Return the (x, y) coordinate for the center point of the cell that contains the specified text.  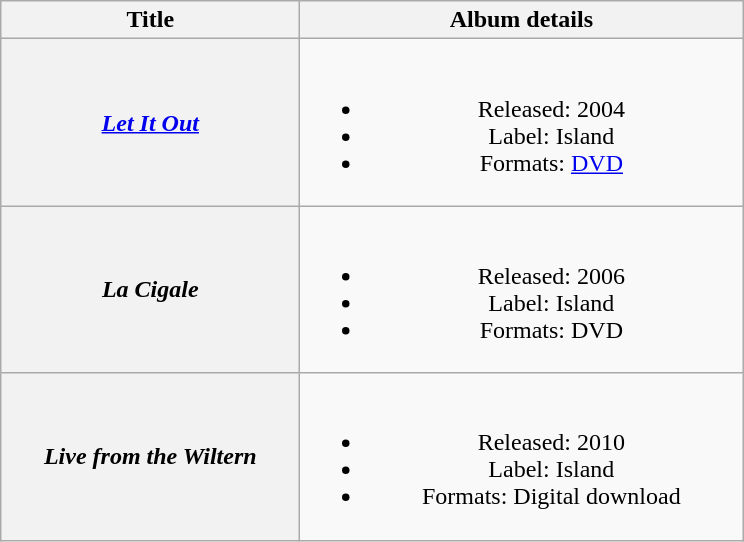
Album details (522, 20)
Released: 2010Label: IslandFormats: Digital download (522, 456)
La Cigale (150, 290)
Released: 2006Label: IslandFormats: DVD (522, 290)
Title (150, 20)
Let It Out (150, 122)
Released: 2004Label: IslandFormats: DVD (522, 122)
Live from the Wiltern (150, 456)
